Determine the (X, Y) coordinate at the center of the cell enclosing the given text.  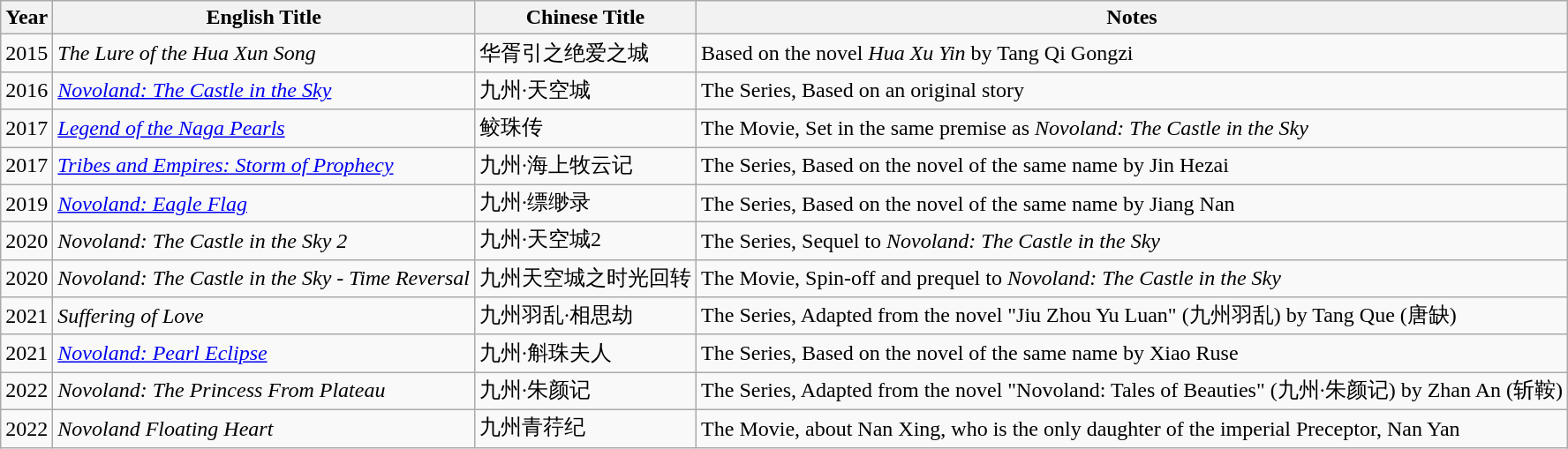
九州·海上牧云记 (584, 166)
九州青荇纪 (584, 429)
Novoland: The Castle in the Sky - Time Reversal (264, 279)
九州天空城之时光回转 (584, 279)
Legend of the Naga Pearls (264, 129)
Novoland: The Castle in the Sky (264, 90)
2019 (26, 203)
Novoland: The Castle in the Sky 2 (264, 242)
The Movie, Set in the same premise as Novoland: The Castle in the Sky (1132, 129)
Chinese Title (584, 18)
Tribes and Empires: Storm of Prophecy (264, 166)
Novoland: Eagle Flag (264, 203)
九州·斛珠夫人 (584, 353)
Novoland: Pearl Eclipse (264, 353)
2015 (26, 53)
The Series, Adapted from the novel "Novoland: Tales of Beauties" (九州·朱颜记) by Zhan An (斩鞍) (1132, 392)
华胥引之绝爱之城 (584, 53)
九州羽乱·相思劫 (584, 316)
九州·天空城 (584, 90)
The Movie, Spin-off and prequel to Novoland: The Castle in the Sky (1132, 279)
2016 (26, 90)
Novoland Floating Heart (264, 429)
鲛珠传 (584, 129)
九州·天空城2 (584, 242)
Novoland: The Princess From Plateau (264, 392)
The Series, Based on the novel of the same name by Jin Hezai (1132, 166)
Suffering of Love (264, 316)
Year (26, 18)
Based on the novel Hua Xu Yin by Tang Qi Gongzi (1132, 53)
The Series, Sequel to Novoland: The Castle in the Sky (1132, 242)
The Lure of the Hua Xun Song (264, 53)
九州·缥缈录 (584, 203)
English Title (264, 18)
The Movie, about Nan Xing, who is the only daughter of the imperial Preceptor, Nan Yan (1132, 429)
The Series, Adapted from the novel "Jiu Zhou Yu Luan" (九州羽乱) by Tang Que (唐缺) (1132, 316)
九州·朱颜记 (584, 392)
Notes (1132, 18)
The Series, Based on the novel of the same name by Jiang Nan (1132, 203)
The Series, Based on the novel of the same name by Xiao Ruse (1132, 353)
The Series, Based on an original story (1132, 90)
